Search for the cell housing the specified text and yield its (x, y) center coordinate. 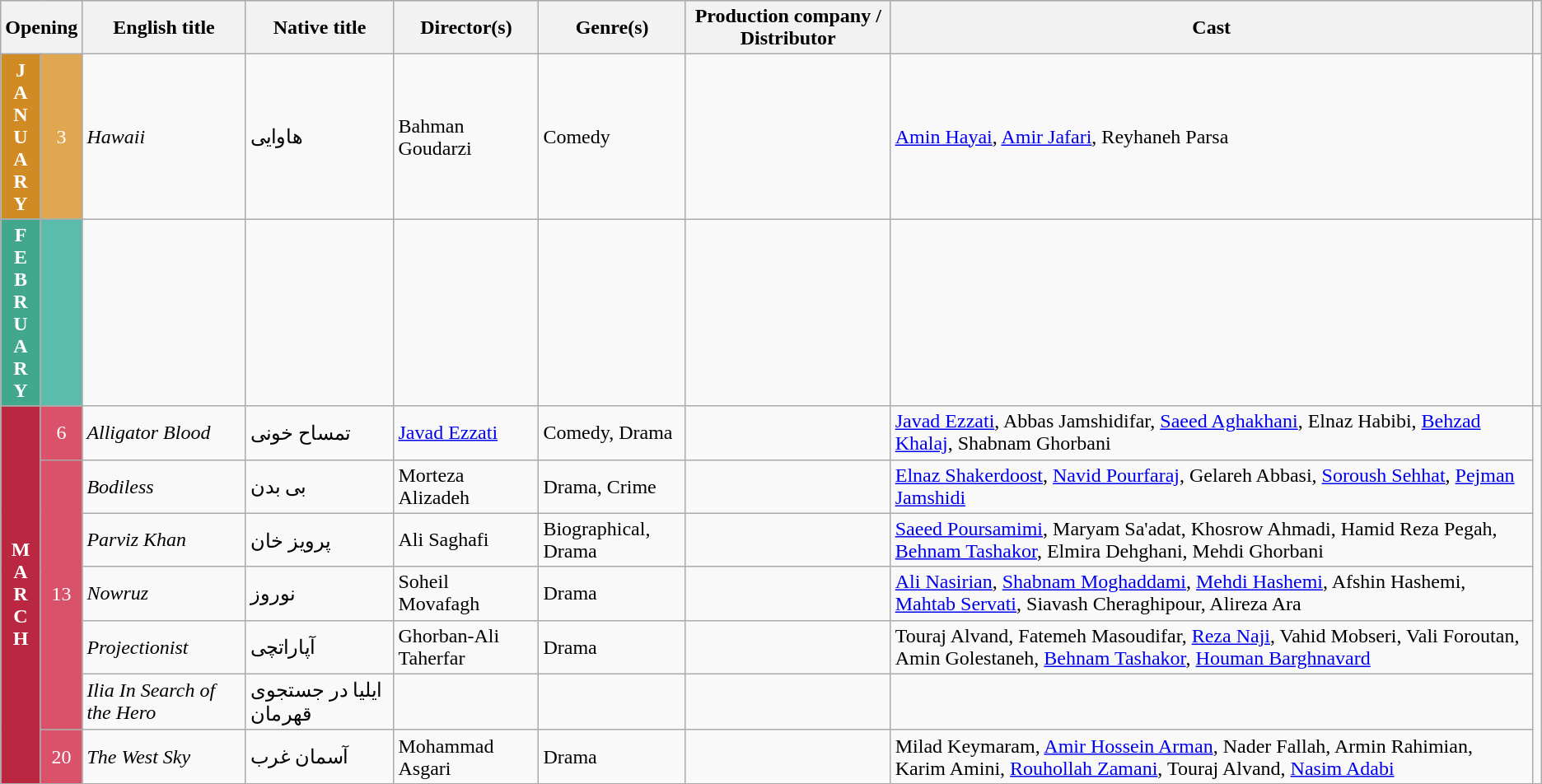
Opening (41, 28)
Javad Ezzati, Abbas Jamshidifar, Saeed Aghakhani, Elnaz Habibi, Behzad Khalaj, Shabnam Ghorbani (1211, 433)
Projectionist (164, 647)
Comedy, Drama (612, 433)
Hawaii (164, 137)
Parviz Khan (164, 540)
بی بدن (320, 486)
Mohammad Asgari (466, 756)
Javad Ezzati (466, 433)
نوروز (320, 593)
Touraj Alvand, Fatemeh Masoudifar, Reza Naji, Vahid Mobseri, Vali Foroutan, Amin Golestaneh, Behnam Tashakor, Houman Barghnavard (1211, 647)
پرویز خان (320, 540)
Ghorban-Ali Taherfar (466, 647)
Production company / Distributor (787, 28)
English title (164, 28)
Ali Nasirian, Shabnam Moghaddami, Mehdi Hashemi, Afshin Hashemi, Mahtab Servati, Siavash Cheraghipour, Alireza Ara (1211, 593)
The West Sky (164, 756)
Bodiless (164, 486)
ایلیا در جستجوی قهرمان (320, 702)
آسمان غرب (320, 756)
Amin Hayai, Amir Jafari, Reyhaneh Parsa (1211, 137)
Native title (320, 28)
Ilia In Search of the Hero (164, 702)
6 (61, 433)
Soheil Movafagh (466, 593)
تمساح خونی (320, 433)
Comedy (612, 137)
Morteza Alizadeh (466, 486)
Biographical, Drama (612, 540)
FEBRUARY (21, 313)
Milad Keymaram, Amir Hossein Arman, Nader Fallah, Armin Rahimian, Karim Amini, Rouhollah Zamani, Touraj Alvand, Nasim Adabi (1211, 756)
Ali Saghafi (466, 540)
MARCH (21, 595)
20 (61, 756)
Elnaz Shakerdoost, Navid Pourfaraj, Gelareh Abbasi, Soroush Sehhat, Pejman Jamshidi (1211, 486)
آپاراتچی (320, 647)
Genre(s) (612, 28)
Saeed Poursamimi, Maryam Sa'adat, Khosrow Ahmadi, Hamid Reza Pegah, Behnam Tashakor, Elmira Dehghani, Mehdi Ghorbani (1211, 540)
Nowruz (164, 593)
Bahman Goudarzi (466, 137)
Cast (1211, 28)
13 (61, 595)
Alligator Blood (164, 433)
3 (61, 137)
هاوایی (320, 137)
Director(s) (466, 28)
Drama, Crime (612, 486)
JANUARY (21, 137)
